Output the [X, Y] coordinate of the center of the cell containing the given text.  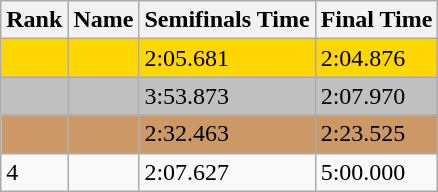
Name [104, 20]
Semifinals Time [227, 20]
4 [34, 172]
2:07.627 [227, 172]
5:00.000 [376, 172]
2:04.876 [376, 58]
2:23.525 [376, 134]
2:05.681 [227, 58]
2:32.463 [227, 134]
3:53.873 [227, 96]
Rank [34, 20]
Final Time [376, 20]
2:07.970 [376, 96]
